Detect which cell encompasses the target text, then output its (X, Y) center coordinate. 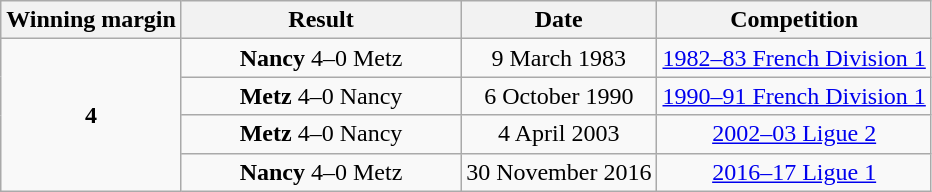
Competition (794, 20)
6 October 1990 (559, 96)
4 April 2003 (559, 134)
1990–91 French Division 1 (794, 96)
30 November 2016 (559, 172)
Winning margin (92, 20)
4 (92, 115)
9 March 1983 (559, 58)
Result (320, 20)
1982–83 French Division 1 (794, 58)
2002–03 Ligue 2 (794, 134)
2016–17 Ligue 1 (794, 172)
Date (559, 20)
